Output the [x, y] coordinate of the center of the cell containing the given text.  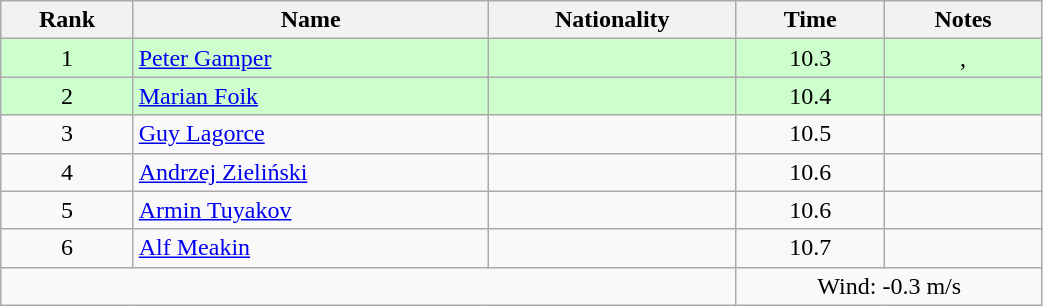
Nationality [612, 20]
Wind: -0.3 m/s [889, 286]
1 [67, 58]
Alf Meakin [310, 248]
Andrzej Zieliński [310, 172]
Peter Gamper [310, 58]
Notes [963, 20]
10.3 [810, 58]
Marian Foik [310, 96]
5 [67, 210]
10.4 [810, 96]
, [963, 58]
6 [67, 248]
Time [810, 20]
Armin Tuyakov [310, 210]
2 [67, 96]
10.7 [810, 248]
3 [67, 134]
Name [310, 20]
10.5 [810, 134]
Guy Lagorce [310, 134]
4 [67, 172]
Rank [67, 20]
